Detect which cell encompasses the target text, then output its [X, Y] center coordinate. 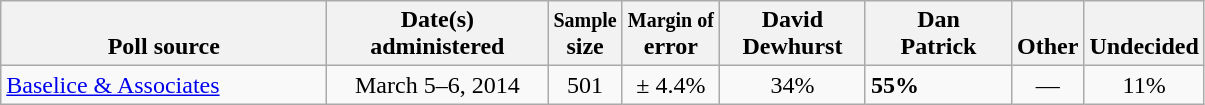
34% [792, 85]
Margin oferror [670, 34]
Samplesize [585, 34]
DanPatrick [938, 34]
Other [1048, 34]
11% [1144, 85]
— [1048, 85]
55% [938, 85]
501 [585, 85]
Date(s)administered [438, 34]
± 4.4% [670, 85]
Baselice & Associates [164, 85]
Poll source [164, 34]
Undecided [1144, 34]
March 5–6, 2014 [438, 85]
DavidDewhurst [792, 34]
